From the cell containing the given text, extract its center point as (X, Y) coordinate. 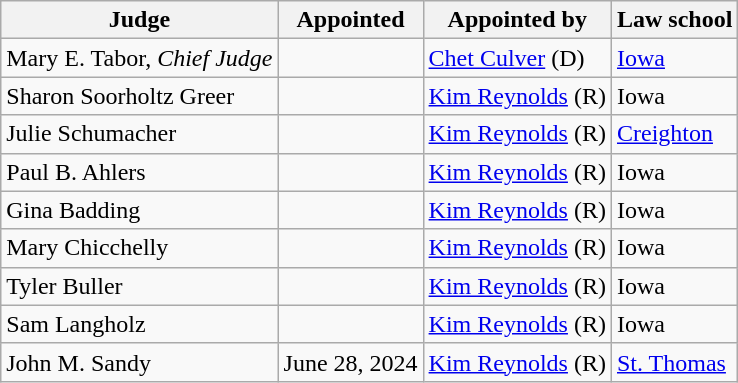
Appointed by (517, 20)
Law school (674, 20)
Appointed (350, 20)
Julie Schumacher (140, 134)
St. Thomas (674, 362)
Sharon Soorholtz Greer (140, 96)
Mary E. Tabor, Chief Judge (140, 58)
Mary Chicchelly (140, 248)
Tyler Buller (140, 286)
Judge (140, 20)
John M. Sandy (140, 362)
Creighton (674, 134)
June 28, 2024 (350, 362)
Chet Culver (D) (517, 58)
Sam Langholz (140, 324)
Paul B. Ahlers (140, 172)
Gina Badding (140, 210)
